Locate the cell with the specified text and output its (x, y) center coordinate. 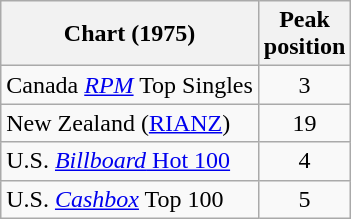
New Zealand (RIANZ) (130, 123)
U.S. Cashbox Top 100 (130, 199)
3 (304, 85)
5 (304, 199)
4 (304, 161)
Canada RPM Top Singles (130, 85)
Peakposition (304, 34)
U.S. Billboard Hot 100 (130, 161)
19 (304, 123)
Chart (1975) (130, 34)
